Return the [x, y] coordinate for the center point of the cell that contains the specified text.  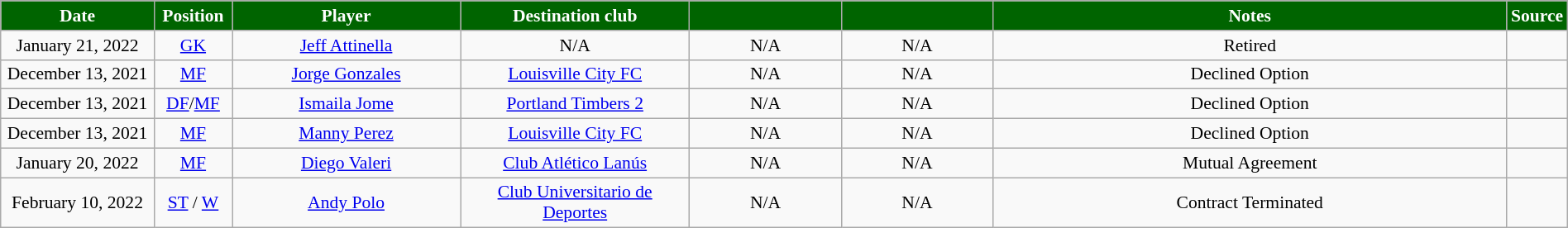
Source [1537, 16]
January 20, 2022 [78, 163]
Portland Timbers 2 [574, 104]
Club Atlético Lanús [574, 163]
February 10, 2022 [78, 203]
GK [193, 45]
Ismaila Jome [347, 104]
Contract Terminated [1250, 203]
Retired [1250, 45]
Manny Perez [347, 134]
Jorge Gonzales [347, 74]
Position [193, 16]
Mutual Agreement [1250, 163]
Jeff Attinella [347, 45]
Date [78, 16]
Club Universitario de Deportes [574, 203]
Notes [1250, 16]
DF/MF [193, 104]
Destination club [574, 16]
Player [347, 16]
January 21, 2022 [78, 45]
ST / W [193, 203]
Diego Valeri [347, 163]
Andy Polo [347, 203]
